Determine the [X, Y] coordinate at the center of the cell enclosing the given text.  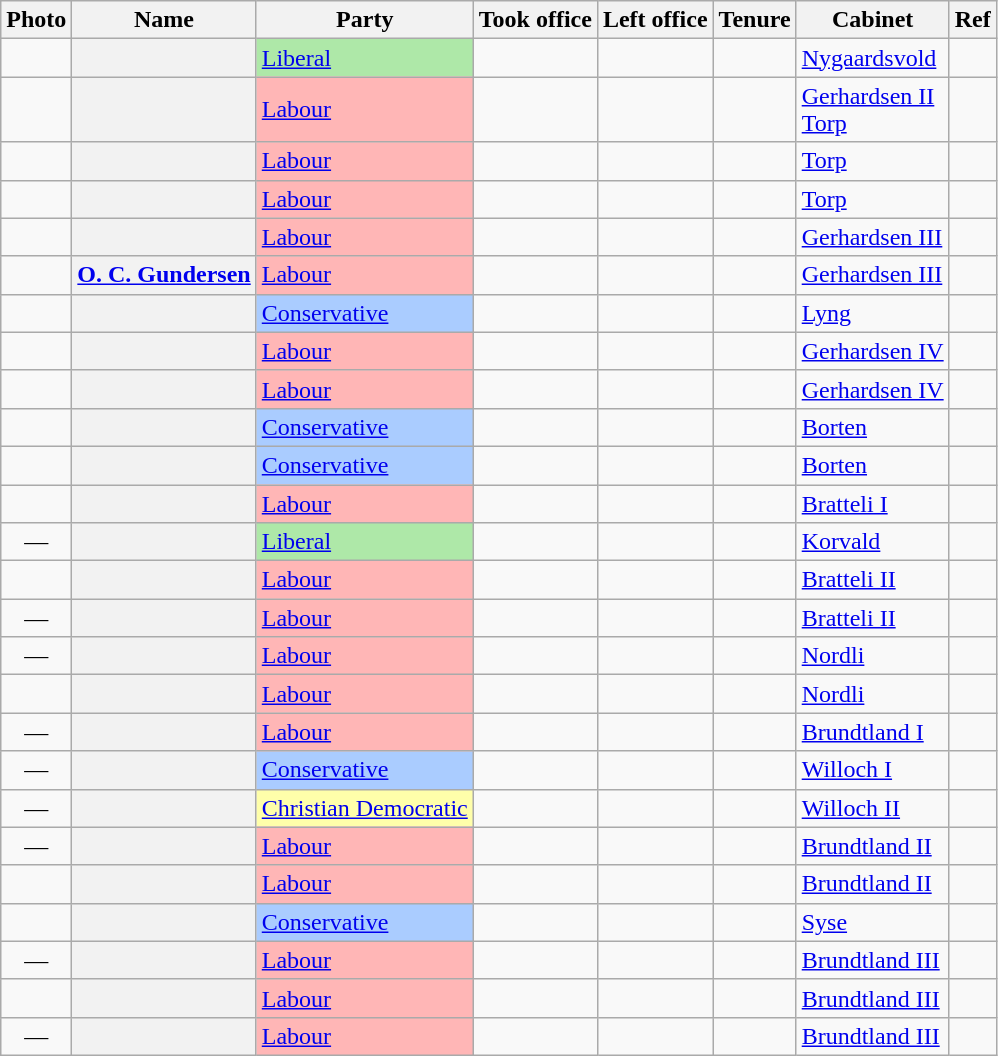
O. C. Gundersen [164, 275]
Tenure [754, 20]
Lyng [872, 313]
Photo [36, 20]
Cabinet [872, 20]
Gerhardsen IITorp [872, 110]
Willoch I [872, 770]
Christian Democratic [364, 808]
Bratteli I [872, 503]
Brundtland I [872, 732]
Willoch II [872, 808]
Syse [872, 922]
Party [364, 20]
Korvald [872, 542]
Nygaardsvold [872, 58]
Left office [655, 20]
Name [164, 20]
Ref [972, 20]
Took office [535, 20]
